Return [x, y] of the center of cell containing provided text 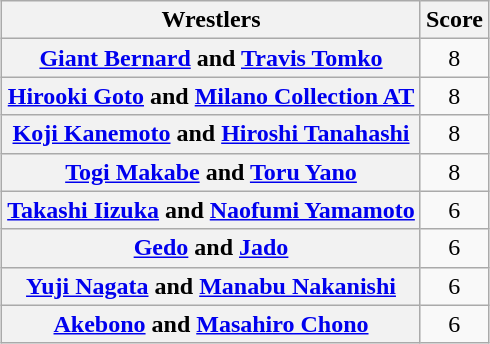
Takashi Iizuka and Naofumi Yamamoto [212, 210]
Gedo and Jado [212, 248]
Koji Kanemoto and Hiroshi Tanahashi [212, 134]
Akebono and Masahiro Chono [212, 324]
Hirooki Goto and Milano Collection AT [212, 96]
Togi Makabe and Toru Yano [212, 172]
Score [454, 20]
Yuji Nagata and Manabu Nakanishi [212, 286]
Wrestlers [212, 20]
Giant Bernard and Travis Tomko [212, 58]
